Detect which cell encompasses the target text, then output its [x, y] center coordinate. 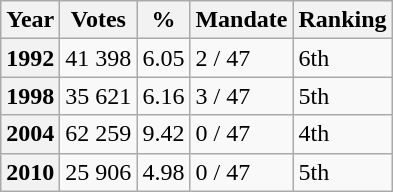
6.16 [164, 96]
2 / 47 [242, 58]
Mandate [242, 20]
6.05 [164, 58]
4.98 [164, 172]
9.42 [164, 134]
35 621 [98, 96]
Ranking [342, 20]
1998 [30, 96]
Votes [98, 20]
3 / 47 [242, 96]
% [164, 20]
Year [30, 20]
41 398 [98, 58]
1992 [30, 58]
6th [342, 58]
62 259 [98, 134]
2004 [30, 134]
4th [342, 134]
25 906 [98, 172]
2010 [30, 172]
